Find where the given text appears and provide that cell's center as [x, y] coordinate. 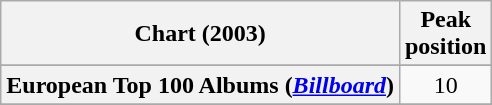
Chart (2003) [200, 34]
Peakposition [445, 34]
European Top 100 Albums (Billboard) [200, 85]
10 [445, 85]
